Scan for the cell matching the given text and deliver its [X, Y] coordinate at center. 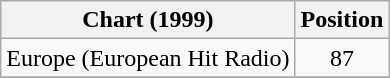
Europe (European Hit Radio) [148, 58]
Chart (1999) [148, 20]
Position [342, 20]
87 [342, 58]
